For the text-containing cell, return its midpoint in (X, Y) coordinate format. 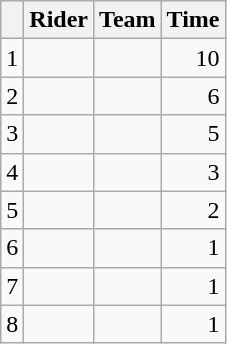
4 (12, 172)
8 (12, 324)
Time (193, 20)
Rider (59, 20)
10 (193, 58)
Team (128, 20)
7 (12, 286)
